Scan for the cell matching the given text and deliver its (X, Y) coordinate at center. 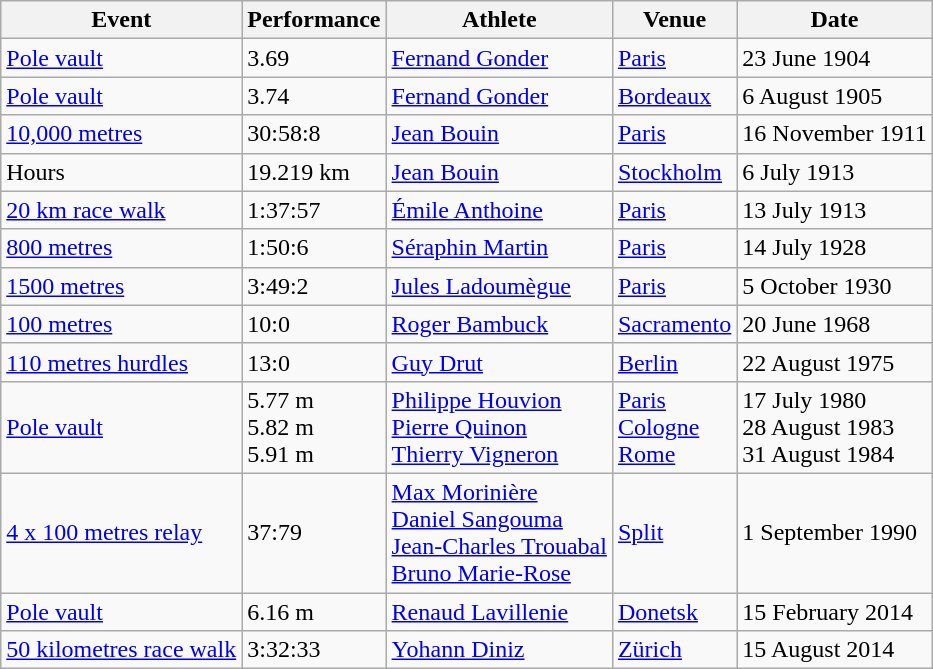
Hours (122, 172)
20 June 1968 (834, 324)
17 July 198028 August 198331 August 1984 (834, 427)
Guy Drut (499, 362)
1 September 1990 (834, 532)
37:79 (314, 532)
10,000 metres (122, 134)
Athlete (499, 20)
1:50:6 (314, 248)
16 November 1911 (834, 134)
20 km race walk (122, 210)
Renaud Lavillenie (499, 611)
Date (834, 20)
Max MorinièreDaniel SangoumaJean-Charles TrouabalBruno Marie-Rose (499, 532)
Émile Anthoine (499, 210)
13 July 1913 (834, 210)
Event (122, 20)
50 kilometres race walk (122, 650)
23 June 1904 (834, 58)
Séraphin Martin (499, 248)
Zürich (674, 650)
Philippe HouvionPierre QuinonThierry Vigneron (499, 427)
3.69 (314, 58)
Paris Cologne Rome (674, 427)
6.16 m (314, 611)
14 July 1928 (834, 248)
800 metres (122, 248)
5 October 1930 (834, 286)
4 x 100 metres relay (122, 532)
Performance (314, 20)
3:32:33 (314, 650)
Bordeaux (674, 96)
22 August 1975 (834, 362)
Yohann Diniz (499, 650)
1:37:57 (314, 210)
Donetsk (674, 611)
Sacramento (674, 324)
15 February 2014 (834, 611)
1500 metres (122, 286)
6 August 1905 (834, 96)
13:0 (314, 362)
6 July 1913 (834, 172)
3:49:2 (314, 286)
100 metres (122, 324)
15 August 2014 (834, 650)
Berlin (674, 362)
Split (674, 532)
3.74 (314, 96)
10:0 (314, 324)
Roger Bambuck (499, 324)
Venue (674, 20)
Jules Ladoumègue (499, 286)
19.219 km (314, 172)
30:58:8 (314, 134)
5.77 m5.82 m5.91 m (314, 427)
Stockholm (674, 172)
110 metres hurdles (122, 362)
